Determine the [X, Y] coordinate at the center of the cell enclosing the given text.  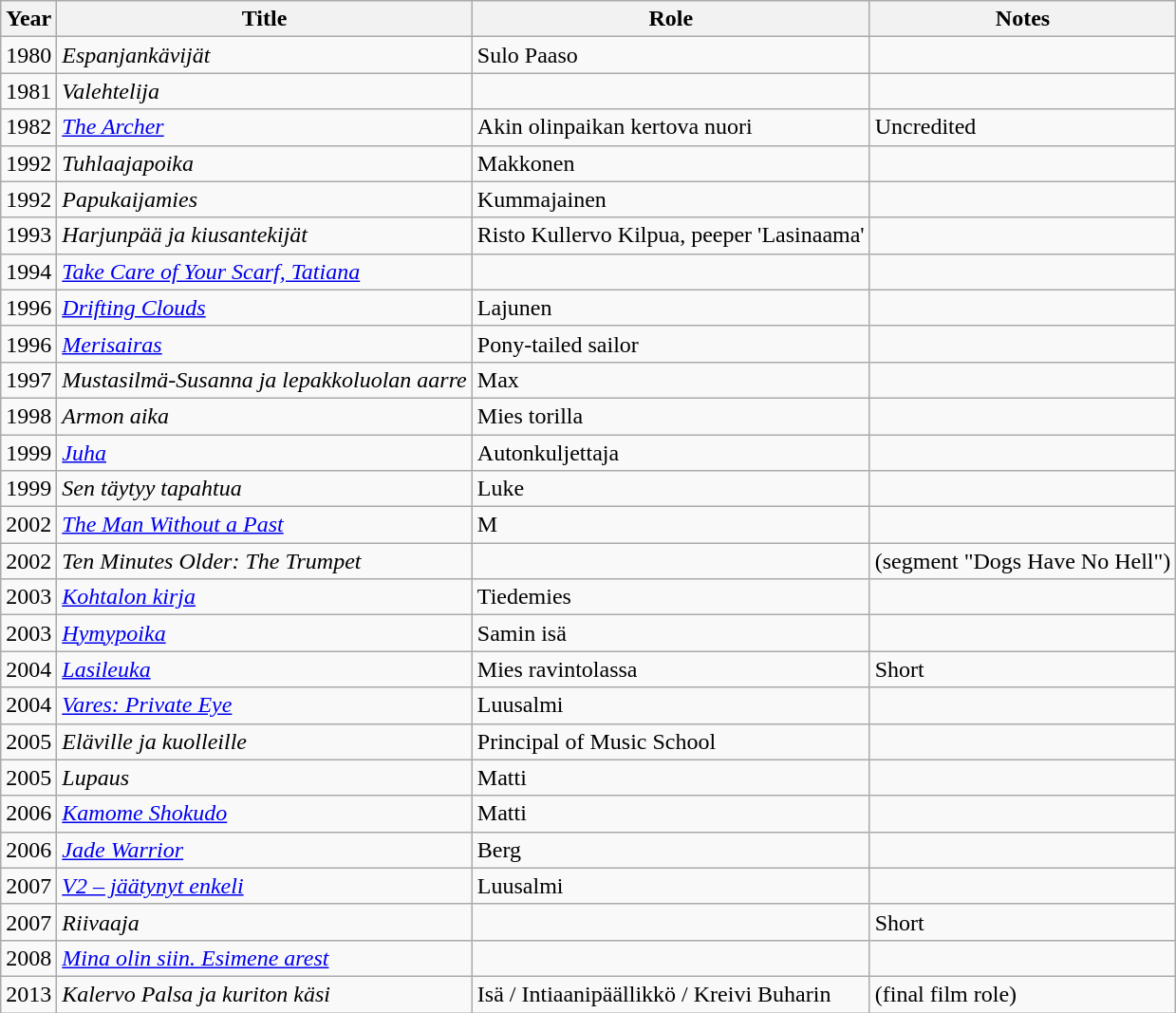
Mustasilmä-Susanna ja lepakkoluolan aarre [264, 380]
Lasileuka [264, 669]
Autonkuljettaja [670, 453]
1982 [28, 127]
Mies torilla [670, 416]
Harjunpää ja kiusantekijät [264, 235]
Armon aika [264, 416]
Riivaaja [264, 922]
Pony-tailed sailor [670, 344]
Principal of Music School [670, 741]
Makkonen [670, 163]
Valehtelija [264, 91]
Uncredited [1023, 127]
Ten Minutes Older: The Trumpet [264, 561]
Sulo Paaso [670, 55]
Papukaijamies [264, 199]
Title [264, 19]
Tiedemies [670, 597]
1980 [28, 55]
Risto Kullervo Kilpua, peeper 'Lasinaama' [670, 235]
M [670, 525]
Role [670, 19]
Berg [670, 850]
Lajunen [670, 308]
1998 [28, 416]
1993 [28, 235]
V2 – jäätynyt enkeli [264, 886]
1981 [28, 91]
Kalervo Palsa ja kuriton käsi [264, 994]
Lupaus [264, 778]
Max [670, 380]
Kummajainen [670, 199]
Merisairas [264, 344]
(segment "Dogs Have No Hell") [1023, 561]
2008 [28, 958]
Espanjankävijät [264, 55]
2013 [28, 994]
1994 [28, 272]
Vares: Private Eye [264, 705]
Luke [670, 489]
Notes [1023, 19]
Take Care of Your Scarf, Tatiana [264, 272]
The Man Without a Past [264, 525]
Eläville ja kuolleille [264, 741]
Kohtalon kirja [264, 597]
Kamome Shokudo [264, 814]
Samin isä [670, 633]
1997 [28, 380]
Mina olin siin. Esimene arest [264, 958]
(final film role) [1023, 994]
Akin olinpaikan kertova nuori [670, 127]
Hymypoika [264, 633]
The Archer [264, 127]
Isä / Intiaanipäällikkö / Kreivi Buharin [670, 994]
Jade Warrior [264, 850]
Year [28, 19]
Sen täytyy tapahtua [264, 489]
Drifting Clouds [264, 308]
Tuhlaajapoika [264, 163]
Juha [264, 453]
Mies ravintolassa [670, 669]
